Search for the cell housing the specified text and yield its (X, Y) center coordinate. 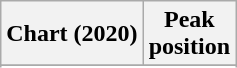
Chart (2020) (72, 34)
Peak position (189, 34)
